From the cell containing the given text, extract its center point as [x, y] coordinate. 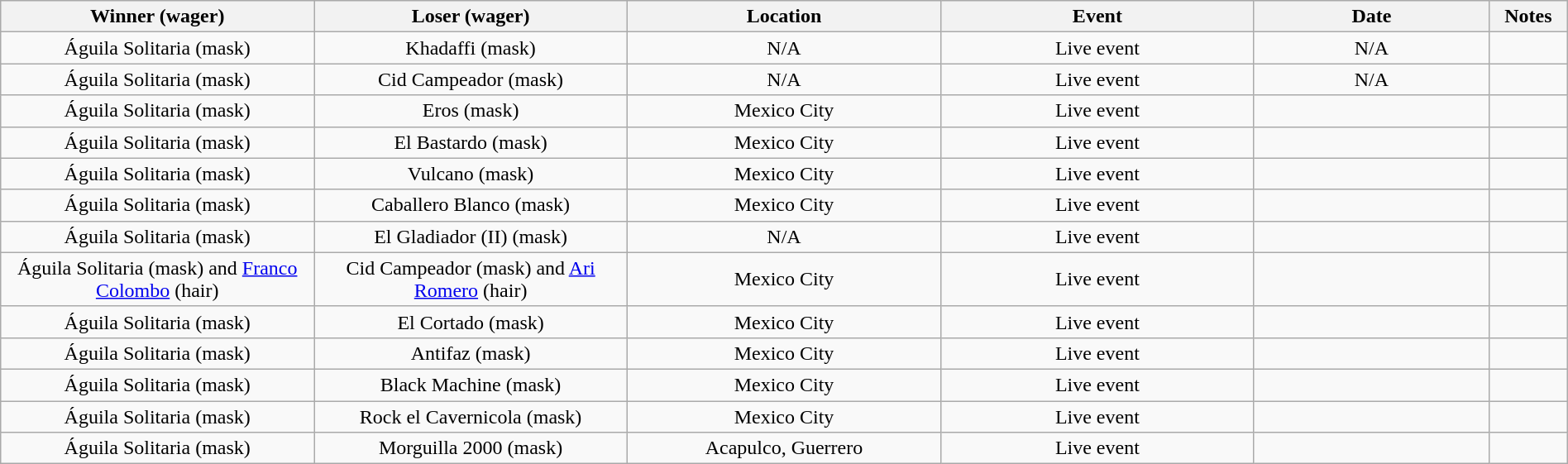
Date [1371, 17]
Águila Solitaria (mask) and Franco Colombo (hair) [157, 280]
Winner (wager) [157, 17]
Location [784, 17]
Rock el Cavernicola (mask) [471, 416]
El Bastardo (mask) [471, 142]
Cid Campeador (mask) [471, 79]
Morguilla 2000 (mask) [471, 448]
Vulcano (mask) [471, 174]
Black Machine (mask) [471, 385]
Acapulco, Guerrero [784, 448]
Event [1097, 17]
Antifaz (mask) [471, 353]
Caballero Blanco (mask) [471, 205]
Notes [1528, 17]
Khadaffi (mask) [471, 48]
Cid Campeador (mask) and Ari Romero (hair) [471, 280]
Loser (wager) [471, 17]
Eros (mask) [471, 111]
El Cortado (mask) [471, 322]
El Gladiador (II) (mask) [471, 237]
